Return the [x, y] coordinate for the center point of the cell that contains the specified text.  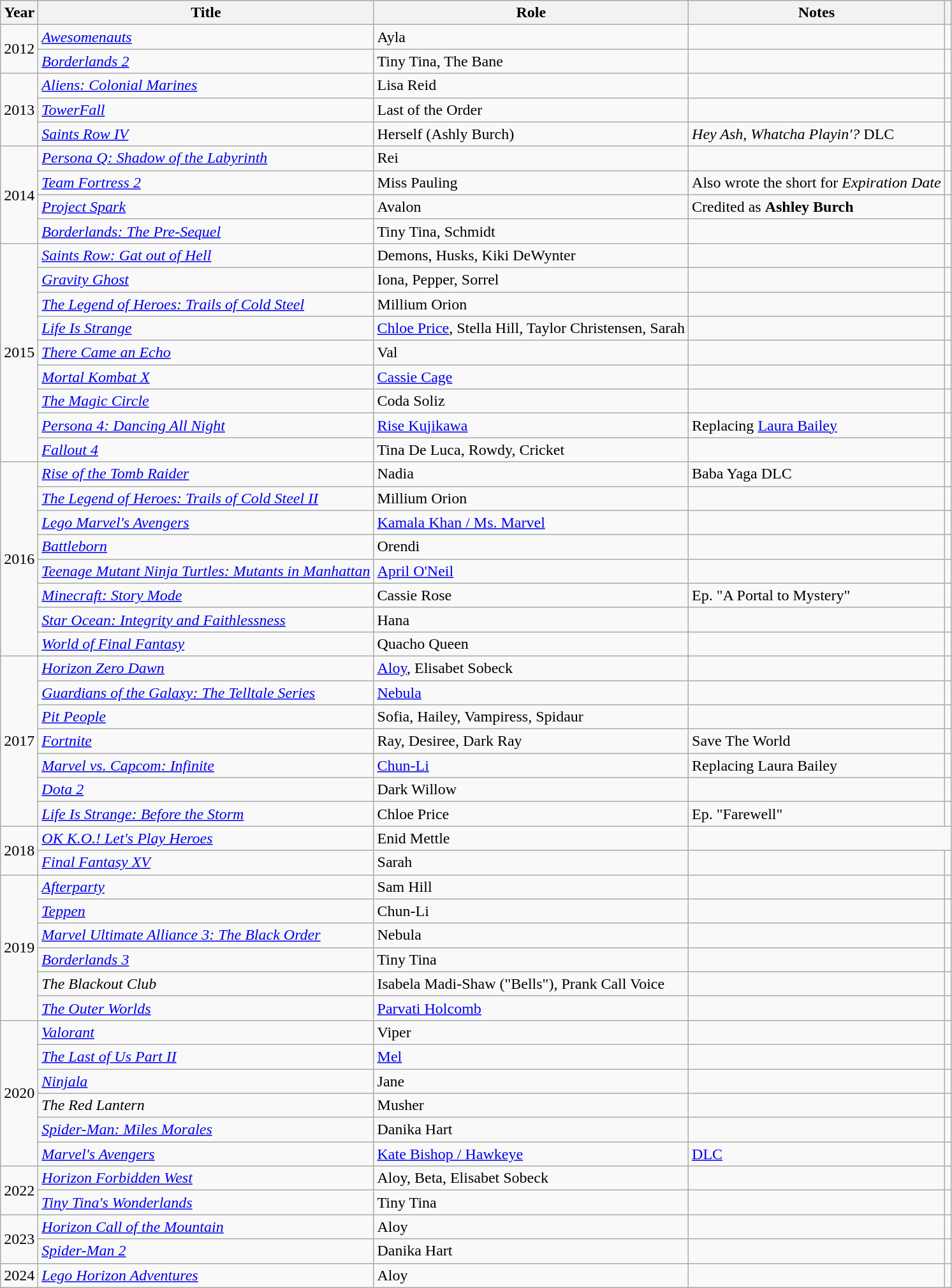
World of Final Fantasy [206, 644]
Borderlands: The Pre-Sequel [206, 231]
Demons, Husks, Kiki DeWynter [531, 255]
Horizon Zero Dawn [206, 668]
Coda Soliz [531, 401]
Enid Mettle [531, 838]
Gravity Ghost [206, 279]
Battleborn [206, 547]
Star Ocean: Integrity and Faithlessness [206, 619]
Horizon Call of the Mountain [206, 1227]
Sam Hill [531, 887]
2017 [19, 741]
The Outer Worlds [206, 1008]
Valorant [206, 1032]
Teppen [206, 911]
Guardians of the Galaxy: The Telltale Series [206, 692]
Pit People [206, 717]
Afterparty [206, 887]
Team Fortress 2 [206, 182]
Kate Bishop / Hawkeye [531, 1154]
Life Is Strange [206, 329]
Also wrote the short for Expiration Date [817, 182]
Persona Q: Shadow of the Labyrinth [206, 158]
The Last of Us Part II [206, 1056]
Save The World [817, 741]
Herself (Ashly Burch) [531, 134]
2019 [19, 947]
Hana [531, 619]
DLC [817, 1154]
Mortal Kombat X [206, 377]
Aloy, Beta, Elisabet Sobeck [531, 1178]
Teenage Mutant Ninja Turtles: Mutants in Manhattan [206, 571]
Chloe Price, Stella Hill, Taylor Christensen, Sarah [531, 329]
Rise of the Tomb Raider [206, 474]
Final Fantasy XV [206, 862]
The Magic Circle [206, 401]
Last of the Order [531, 110]
Isabela Madi-Shaw ("Bells"), Prank Call Voice [531, 984]
Borderlands 3 [206, 959]
Notes [817, 13]
Kamala Khan / Ms. Marvel [531, 522]
Musher [531, 1106]
Nadia [531, 474]
Year [19, 13]
Parvati Holcomb [531, 1008]
Minecraft: Story Mode [206, 595]
Mel [531, 1056]
Tiny Tina, The Bane [531, 61]
Tiny Tina's Wonderlands [206, 1203]
Spider-Man 2 [206, 1251]
Lego Horizon Adventures [206, 1275]
Miss Pauling [531, 182]
Tiny Tina, Schmidt [531, 231]
Rise Kujikawa [531, 426]
The Blackout Club [206, 984]
2013 [19, 110]
2016 [19, 559]
2024 [19, 1275]
Sofia, Hailey, Vampiress, Spidaur [531, 717]
Spider-Man: Miles Morales [206, 1130]
Fortnite [206, 741]
Borderlands 2 [206, 61]
Val [531, 353]
Ayla [531, 37]
Life Is Strange: Before the Storm [206, 814]
2015 [19, 352]
The Red Lantern [206, 1106]
Tina De Luca, Rowdy, Cricket [531, 450]
Aliens: Colonial Marines [206, 85]
2012 [19, 49]
Lisa Reid [531, 85]
OK K.O.! Let's Play Heroes [206, 838]
Jane [531, 1081]
2022 [19, 1190]
2023 [19, 1239]
Iona, Pepper, Sorrel [531, 279]
2020 [19, 1093]
Role [531, 13]
TowerFall [206, 110]
Marvel's Avengers [206, 1154]
Rei [531, 158]
Ninjala [206, 1081]
Dota 2 [206, 790]
Lego Marvel's Avengers [206, 522]
Quacho Queen [531, 644]
Marvel Ultimate Alliance 3: The Black Order [206, 935]
Ep. "Farewell" [817, 814]
2018 [19, 850]
Viper [531, 1032]
Baba Yaga DLC [817, 474]
Persona 4: Dancing All Night [206, 426]
Ray, Desiree, Dark Ray [531, 741]
2014 [19, 195]
Cassie Rose [531, 595]
Cassie Cage [531, 377]
Project Spark [206, 207]
The Legend of Heroes: Trails of Cold Steel [206, 304]
Sarah [531, 862]
Credited as Ashley Burch [817, 207]
Fallout 4 [206, 450]
Title [206, 13]
There Came an Echo [206, 353]
Ep. "A Portal to Mystery" [817, 595]
Aloy, Elisabet Sobeck [531, 668]
Chloe Price [531, 814]
The Legend of Heroes: Trails of Cold Steel II [206, 498]
April O'Neil [531, 571]
Horizon Forbidden West [206, 1178]
Avalon [531, 207]
Awesomenauts [206, 37]
Saints Row: Gat out of Hell [206, 255]
Orendi [531, 547]
Saints Row IV [206, 134]
Marvel vs. Capcom: Infinite [206, 766]
Dark Willow [531, 790]
Hey Ash, Whatcha Playin'? DLC [817, 134]
